Scan for the cell matching the given text and deliver its (X, Y) coordinate at center. 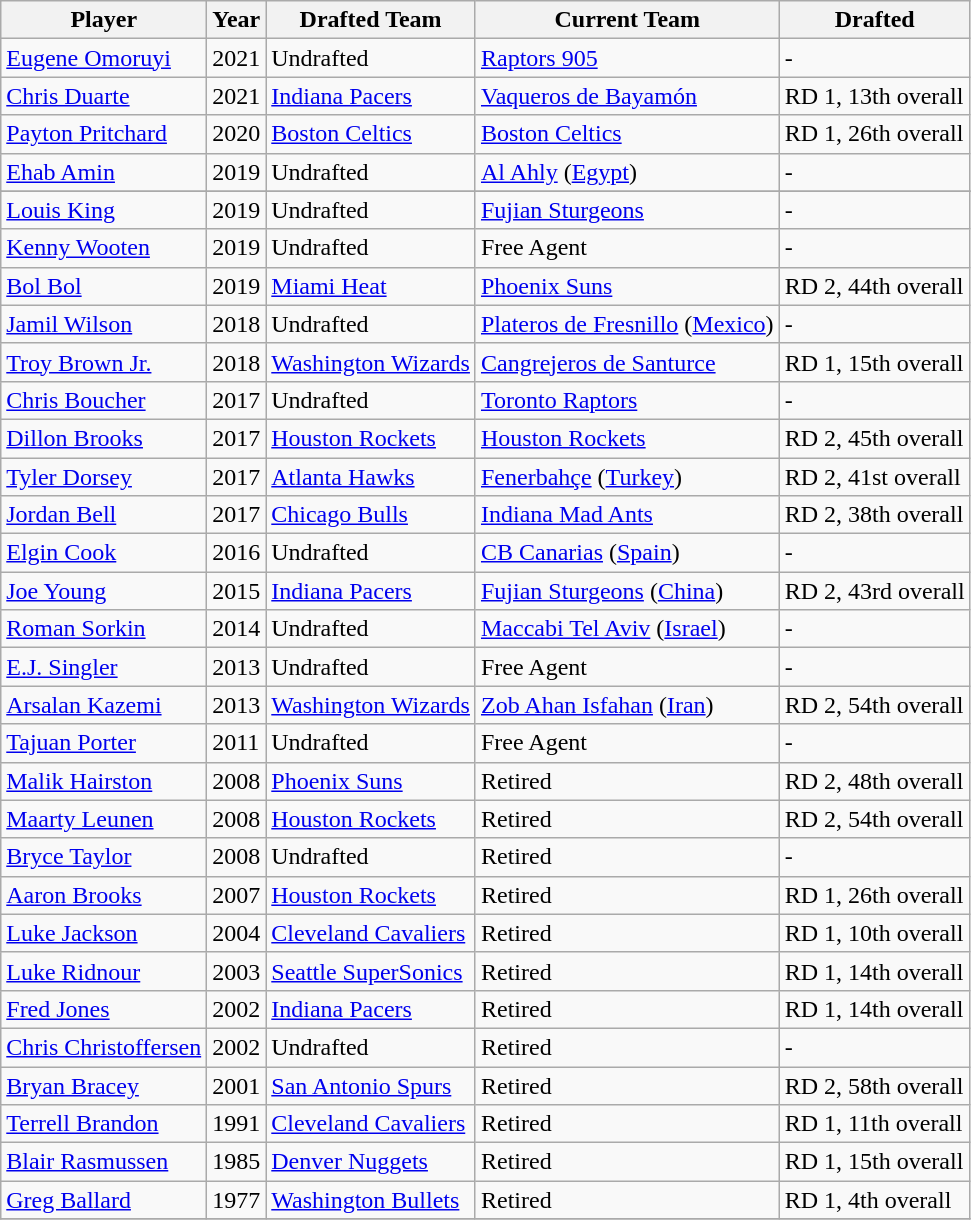
2016 (236, 553)
Luke Jackson (104, 933)
Player (104, 20)
Atlanta Hawks (371, 477)
Louis King (104, 210)
Maccabi Tel Aviv (Israel) (627, 629)
2004 (236, 933)
Kenny Wooten (104, 248)
RD 2, 48th overall (874, 781)
Toronto Raptors (627, 400)
Current Team (627, 20)
RD 2, 44th overall (874, 286)
Fred Jones (104, 1009)
Joe Young (104, 591)
Year (236, 20)
Miami Heat (371, 286)
RD 1, 11th overall (874, 1124)
Fujian Sturgeons (China) (627, 591)
Malik Hairston (104, 781)
1991 (236, 1124)
Dillon Brooks (104, 438)
RD 2, 58th overall (874, 1085)
Fenerbahçe (Turkey) (627, 477)
Washington Bullets (371, 1200)
Jamil Wilson (104, 324)
Zob Ahan Isfahan (Iran) (627, 705)
Tyler Dorsey (104, 477)
Roman Sorkin (104, 629)
1985 (236, 1162)
Chris Duarte (104, 96)
Drafted Team (371, 20)
Greg Ballard (104, 1200)
Bryan Bracey (104, 1085)
RD 2, 45th overall (874, 438)
Luke Ridnour (104, 971)
Aaron Brooks (104, 895)
Chicago Bulls (371, 515)
Arsalan Kazemi (104, 705)
Seattle SuperSonics (371, 971)
Tajuan Porter (104, 743)
2015 (236, 591)
Payton Pritchard (104, 134)
Ehab Amin (104, 172)
Terrell Brandon (104, 1124)
2003 (236, 971)
Jordan Bell (104, 515)
2020 (236, 134)
Eugene Omoruyi (104, 58)
1977 (236, 1200)
Elgin Cook (104, 553)
RD 2, 38th overall (874, 515)
Drafted (874, 20)
Raptors 905 (627, 58)
Chris Boucher (104, 400)
RD 1, 13th overall (874, 96)
Vaqueros de Bayamón (627, 96)
RD 1, 4th overall (874, 1200)
RD 2, 43rd overall (874, 591)
2007 (236, 895)
Bryce Taylor (104, 857)
Denver Nuggets (371, 1162)
Troy Brown Jr. (104, 362)
2011 (236, 743)
Fujian Sturgeons (627, 210)
RD 1, 10th overall (874, 933)
Plateros de Fresnillo (Mexico) (627, 324)
San Antonio Spurs (371, 1085)
Indiana Mad Ants (627, 515)
Chris Christoffersen (104, 1047)
Blair Rasmussen (104, 1162)
Maarty Leunen (104, 819)
RD 2, 41st overall (874, 477)
2014 (236, 629)
Cangrejeros de Santurce (627, 362)
Bol Bol (104, 286)
CB Canarias (Spain) (627, 553)
2001 (236, 1085)
Al Ahly (Egypt) (627, 172)
E.J. Singler (104, 667)
